Detect which cell encompasses the target text, then output its [x, y] center coordinate. 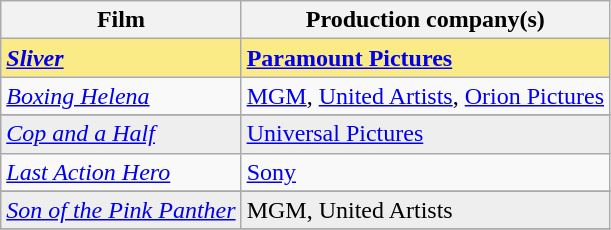
Production company(s) [425, 20]
Sliver [121, 58]
Boxing Helena [121, 96]
Last Action Hero [121, 172]
Film [121, 20]
Son of the Pink Panther [121, 210]
MGM, United Artists, Orion Pictures [425, 96]
Sony [425, 172]
Universal Pictures [425, 134]
Paramount Pictures [425, 58]
Cop and a Half [121, 134]
MGM, United Artists [425, 210]
